Capture the cell that displays the provided text and extract its [x, y] central coordinate. 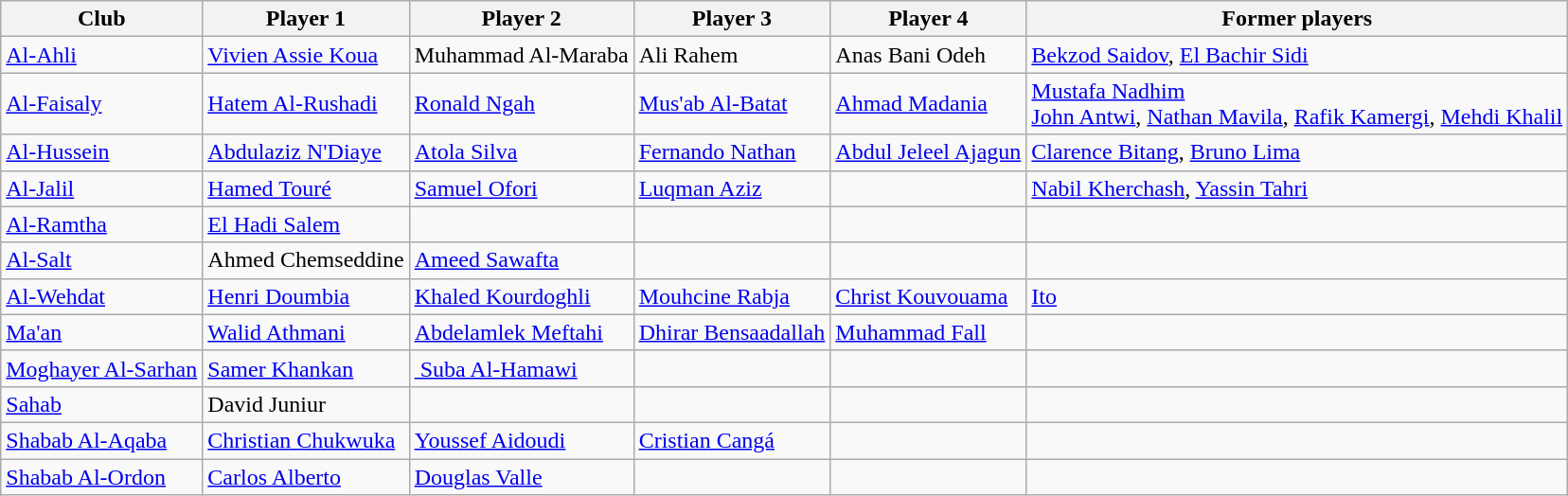
Al-Ahli [102, 55]
Khaled Kourdoghli [521, 296]
Sahab [102, 404]
Ma'an [102, 332]
Abdul Jeleel Ajagun [928, 152]
Moghayer Al-Sarhan [102, 368]
Fernando Nathan [732, 152]
Hamed Touré [306, 188]
Al-Ramtha [102, 224]
Shabab Al-Ordon [102, 476]
Walid Athmani [306, 332]
Vivien Assie Koua [306, 55]
Player 4 [928, 19]
Abdelamlek Meftahi [521, 332]
Douglas Valle [521, 476]
Christ Kouvouama [928, 296]
Al-Jalil [102, 188]
Mouhcine Rabja [732, 296]
Mustafa Nadhim John Antwi, Nathan Mavila, Rafik Kamergi, Mehdi Khalil [1297, 104]
Luqman Aziz [732, 188]
Muhammad Al-Maraba [521, 55]
Ronald Ngah [521, 104]
Anas Bani Odeh [928, 55]
Former players [1297, 19]
Muhammad Fall [928, 332]
Nabil Kherchash, Yassin Tahri [1297, 188]
Christian Chukwuka [306, 440]
Player 2 [521, 19]
Mus'ab Al-Batat [732, 104]
Al-Hussein [102, 152]
Suba Al-Hamawi [521, 368]
Cristian Cangá [732, 440]
Henri Doumbia [306, 296]
Samer Khankan [306, 368]
Dhirar Bensaadallah [732, 332]
Player 3 [732, 19]
El Hadi Salem [306, 224]
Ito [1297, 296]
Ali Rahem [732, 55]
Clarence Bitang, Bruno Lima [1297, 152]
Samuel Ofori [521, 188]
Bekzod Saidov, El Bachir Sidi [1297, 55]
David Juniur [306, 404]
Al-Wehdat [102, 296]
Ahmad Madania [928, 104]
Ameed Sawafta [521, 260]
Abdulaziz N'Diaye [306, 152]
Al-Faisaly [102, 104]
Atola Silva [521, 152]
Ahmed Chemseddine [306, 260]
Player 1 [306, 19]
Shabab Al-Aqaba [102, 440]
Youssef Aidoudi [521, 440]
Carlos Alberto [306, 476]
Al-Salt [102, 260]
Club [102, 19]
Hatem Al-Rushadi [306, 104]
